From the cell containing the given text, extract its center point as [X, Y] coordinate. 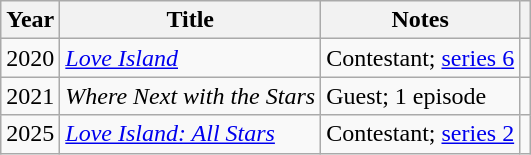
2021 [30, 96]
2025 [30, 134]
Where Next with the Stars [190, 96]
Year [30, 20]
Love Island [190, 58]
2020 [30, 58]
Contestant; series 6 [420, 58]
Notes [420, 20]
Contestant; series 2 [420, 134]
Guest; 1 episode [420, 96]
Love Island: All Stars [190, 134]
Title [190, 20]
